Output the (X, Y) coordinate of the center of the cell containing the given text.  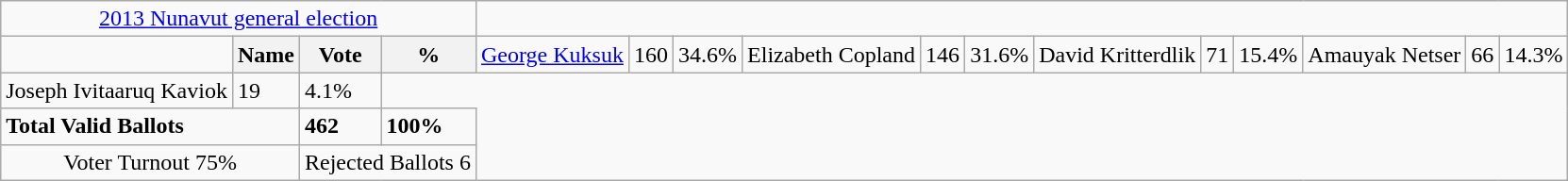
Amauyak Netser (1385, 55)
Vote (340, 55)
19 (266, 90)
Rejected Ballots 6 (387, 162)
14.3% (1534, 55)
Voter Turnout 75% (151, 162)
2013 Nunavut general election (239, 19)
15.4% (1268, 55)
Joseph Ivitaaruq Kaviok (117, 90)
4.1% (340, 90)
34.6% (708, 55)
100% (428, 126)
462 (340, 126)
David Kritterdlik (1117, 55)
Total Valid Ballots (151, 126)
% (428, 55)
66 (1483, 55)
George Kuksuk (552, 55)
31.6% (1000, 55)
Name (266, 55)
71 (1217, 55)
160 (651, 55)
Elizabeth Copland (832, 55)
146 (943, 55)
